Determine the [x, y] coordinate at the center of the cell enclosing the given text.  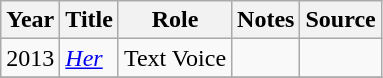
Source [340, 20]
Notes [266, 20]
2013 [30, 58]
Role [174, 20]
Year [30, 20]
Text Voice [174, 58]
Her [90, 58]
Title [90, 20]
